Detect which cell encompasses the target text, then output its [X, Y] center coordinate. 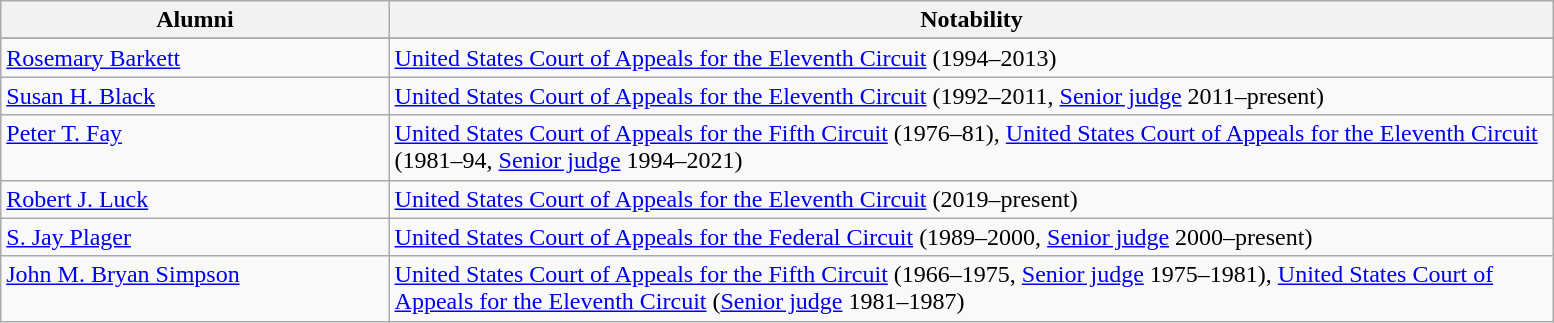
Susan H. Black [195, 96]
Alumni [195, 20]
United States Court of Appeals for the Eleventh Circuit (2019–present) [972, 199]
Notability [972, 20]
Peter T. Fay [195, 148]
United States Court of Appeals for the Eleventh Circuit (1992–2011, Senior judge 2011–present) [972, 96]
Robert J. Luck [195, 199]
Rosemary Barkett [195, 58]
United States Court of Appeals for the Federal Circuit (1989–2000, Senior judge 2000–present) [972, 237]
United States Court of Appeals for the Eleventh Circuit (1994–2013) [972, 58]
John M. Bryan Simpson [195, 288]
S. Jay Plager [195, 237]
